Extract the [X, Y] coordinate from the center of the cell holding the provided text.  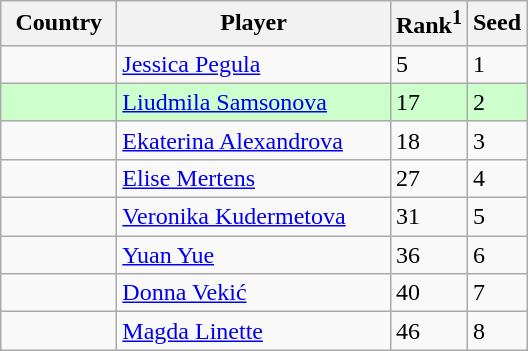
31 [428, 217]
Rank1 [428, 24]
2 [496, 102]
27 [428, 178]
Ekaterina Alexandrova [254, 140]
Jessica Pegula [254, 64]
Player [254, 24]
36 [428, 255]
40 [428, 293]
46 [428, 331]
Magda Linette [254, 331]
1 [496, 64]
Seed [496, 24]
17 [428, 102]
Liudmila Samsonova [254, 102]
Elise Mertens [254, 178]
Country [59, 24]
18 [428, 140]
Yuan Yue [254, 255]
7 [496, 293]
8 [496, 331]
4 [496, 178]
Donna Vekić [254, 293]
Veronika Kudermetova [254, 217]
3 [496, 140]
6 [496, 255]
